Find where the given text appears and provide that cell's center as [x, y] coordinate. 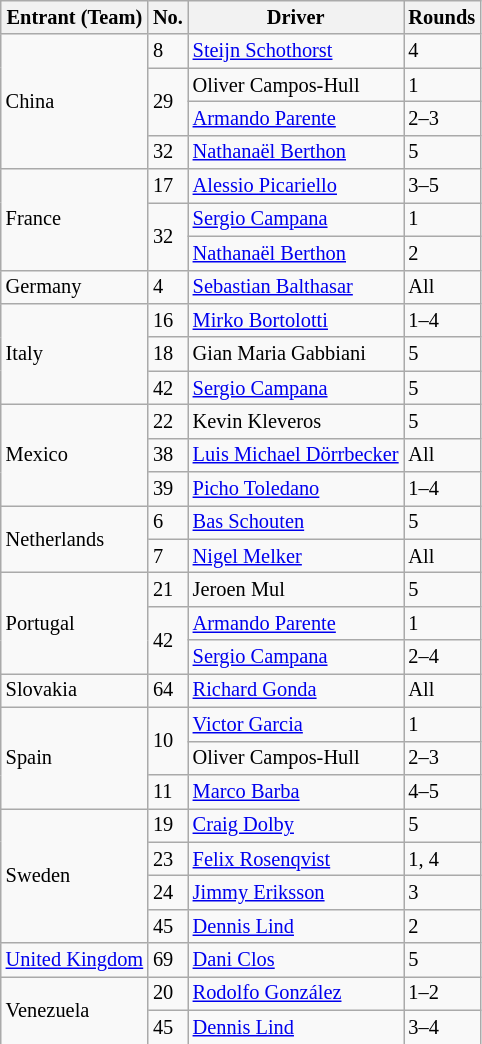
64 [168, 690]
Jeroen Mul [296, 589]
Driver [296, 17]
24 [168, 892]
Venezuela [74, 1010]
France [74, 220]
3 [442, 892]
16 [168, 320]
Netherlands [74, 538]
Craig Dolby [296, 825]
2–4 [442, 657]
18 [168, 354]
Richard Gonda [296, 690]
3–5 [442, 186]
Dani Clos [296, 960]
China [74, 102]
Sweden [74, 876]
Marco Barba [296, 791]
Mexico [74, 454]
Victor Garcia [296, 724]
21 [168, 589]
Nigel Melker [296, 556]
United Kingdom [74, 960]
23 [168, 859]
Rounds [442, 17]
Rodolfo González [296, 993]
Mirko Bortolotti [296, 320]
19 [168, 825]
17 [168, 186]
Kevin Kleveros [296, 421]
No. [168, 17]
Luis Michael Dörrbecker [296, 455]
1, 4 [442, 859]
38 [168, 455]
4–5 [442, 791]
Steijn Schothorst [296, 51]
Felix Rosenqvist [296, 859]
11 [168, 791]
Jimmy Eriksson [296, 892]
Portugal [74, 622]
Slovakia [74, 690]
Bas Schouten [296, 522]
Gian Maria Gabbiani [296, 354]
Germany [74, 287]
29 [168, 102]
1–2 [442, 993]
20 [168, 993]
3–4 [442, 1027]
7 [168, 556]
Alessio Picariello [296, 186]
Picho Toledano [296, 489]
69 [168, 960]
39 [168, 489]
22 [168, 421]
10 [168, 740]
Spain [74, 758]
Italy [74, 354]
8 [168, 51]
Sebastian Balthasar [296, 287]
Entrant (Team) [74, 17]
6 [168, 522]
